Output the (X, Y) coordinate of the center of the cell containing the given text.  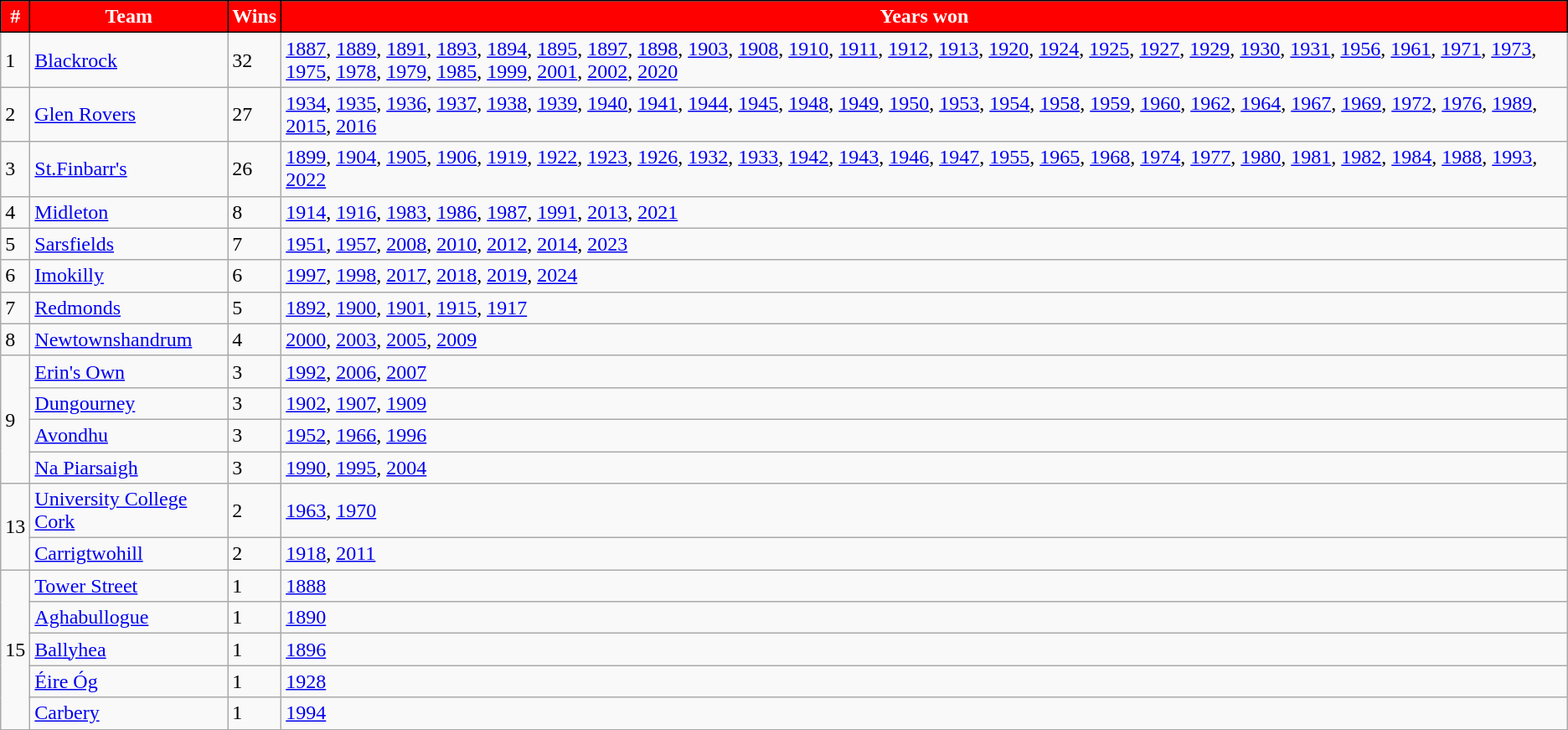
Ballyhea (129, 650)
1992, 2006, 2007 (925, 371)
Blackrock (129, 60)
Years won (925, 17)
Team (129, 17)
St.Finbarr's (129, 169)
32 (255, 60)
1951, 1957, 2008, 2010, 2012, 2014, 2023 (925, 244)
Éire Óg (129, 681)
Erin's Own (129, 371)
Wins (255, 17)
University College Cork (129, 511)
Avondhu (129, 435)
Tower Street (129, 586)
Redmonds (129, 308)
Sarsfields (129, 244)
Newtownshandrum (129, 339)
1892, 1900, 1901, 1915, 1917 (925, 308)
13 (15, 526)
1918, 2011 (925, 554)
1997, 1998, 2017, 2018, 2019, 2024 (925, 276)
Carbery (129, 713)
9 (15, 419)
1952, 1966, 1996 (925, 435)
1888 (925, 586)
2000, 2003, 2005, 2009 (925, 339)
Dungourney (129, 403)
Aghabullogue (129, 618)
1890 (925, 618)
Carrigtwohill (129, 554)
1896 (925, 650)
15 (15, 650)
1963, 1970 (925, 511)
Midleton (129, 212)
Imokilly (129, 276)
Na Piarsaigh (129, 467)
1902, 1907, 1909 (925, 403)
1914, 1916, 1983, 1986, 1987, 1991, 2013, 2021 (925, 212)
1990, 1995, 2004 (925, 467)
26 (255, 169)
Glen Rovers (129, 114)
1928 (925, 681)
1994 (925, 713)
27 (255, 114)
# (15, 17)
